Scan for the cell matching the given text and deliver its (X, Y) coordinate at center. 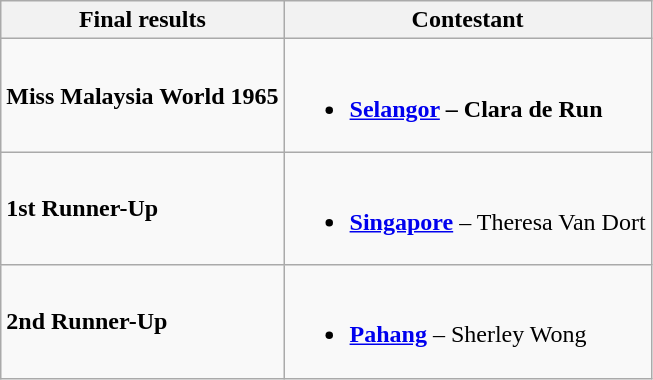
2nd Runner-Up (142, 322)
1st Runner-Up (142, 208)
Selangor – Clara de Run (468, 96)
Singapore – Theresa Van Dort (468, 208)
Contestant (468, 20)
Pahang – Sherley Wong (468, 322)
Final results (142, 20)
Miss Malaysia World 1965 (142, 96)
